Return [X, Y] of the center of cell containing provided text 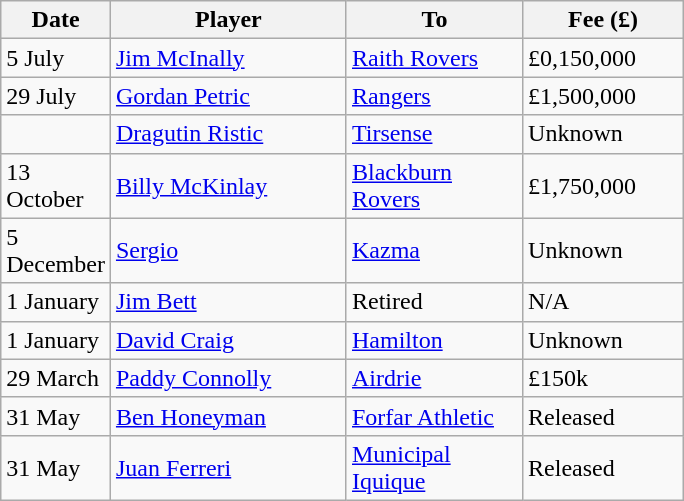
Date [56, 20]
Jim McInally [228, 58]
Hamilton [434, 340]
£1,500,000 [604, 96]
Forfar Athletic [434, 416]
29 July [56, 96]
Billy McKinlay [228, 186]
Gordan Petric [228, 96]
£1,750,000 [604, 186]
Paddy Connolly [228, 378]
Rangers [434, 96]
5 December [56, 250]
Sergio [228, 250]
Municipal Iquique [434, 468]
Kazma [434, 250]
Airdrie [434, 378]
Fee (£) [604, 20]
29 March [56, 378]
£0,150,000 [604, 58]
Dragutin Ristic [228, 134]
N/A [604, 302]
Jim Bett [228, 302]
Raith Rovers [434, 58]
David Craig [228, 340]
Player [228, 20]
To [434, 20]
Blackburn Rovers [434, 186]
£150k [604, 378]
Juan Ferreri [228, 468]
Ben Honeyman [228, 416]
13 October [56, 186]
Retired [434, 302]
Tirsense [434, 134]
5 July [56, 58]
